Scan for the cell matching the given text and deliver its (x, y) coordinate at center. 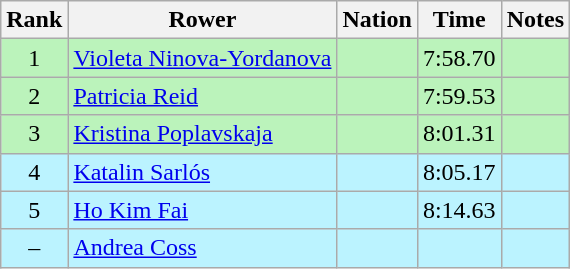
Kristina Poplavskaja (202, 134)
7:58.70 (459, 58)
3 (34, 134)
Andrea Coss (202, 248)
4 (34, 172)
Time (459, 20)
Patricia Reid (202, 96)
2 (34, 96)
8:14.63 (459, 210)
Notes (535, 20)
Rank (34, 20)
Violeta Ninova-Yordanova (202, 58)
Nation (377, 20)
8:05.17 (459, 172)
5 (34, 210)
Katalin Sarlós (202, 172)
Ho Kim Fai (202, 210)
1 (34, 58)
8:01.31 (459, 134)
– (34, 248)
7:59.53 (459, 96)
Rower (202, 20)
